Find where the given text appears and provide that cell's center as [x, y] coordinate. 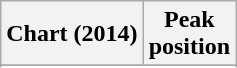
Peak position [189, 34]
Chart (2014) [72, 34]
